Locate the cell with the specified text and output its [x, y] center coordinate. 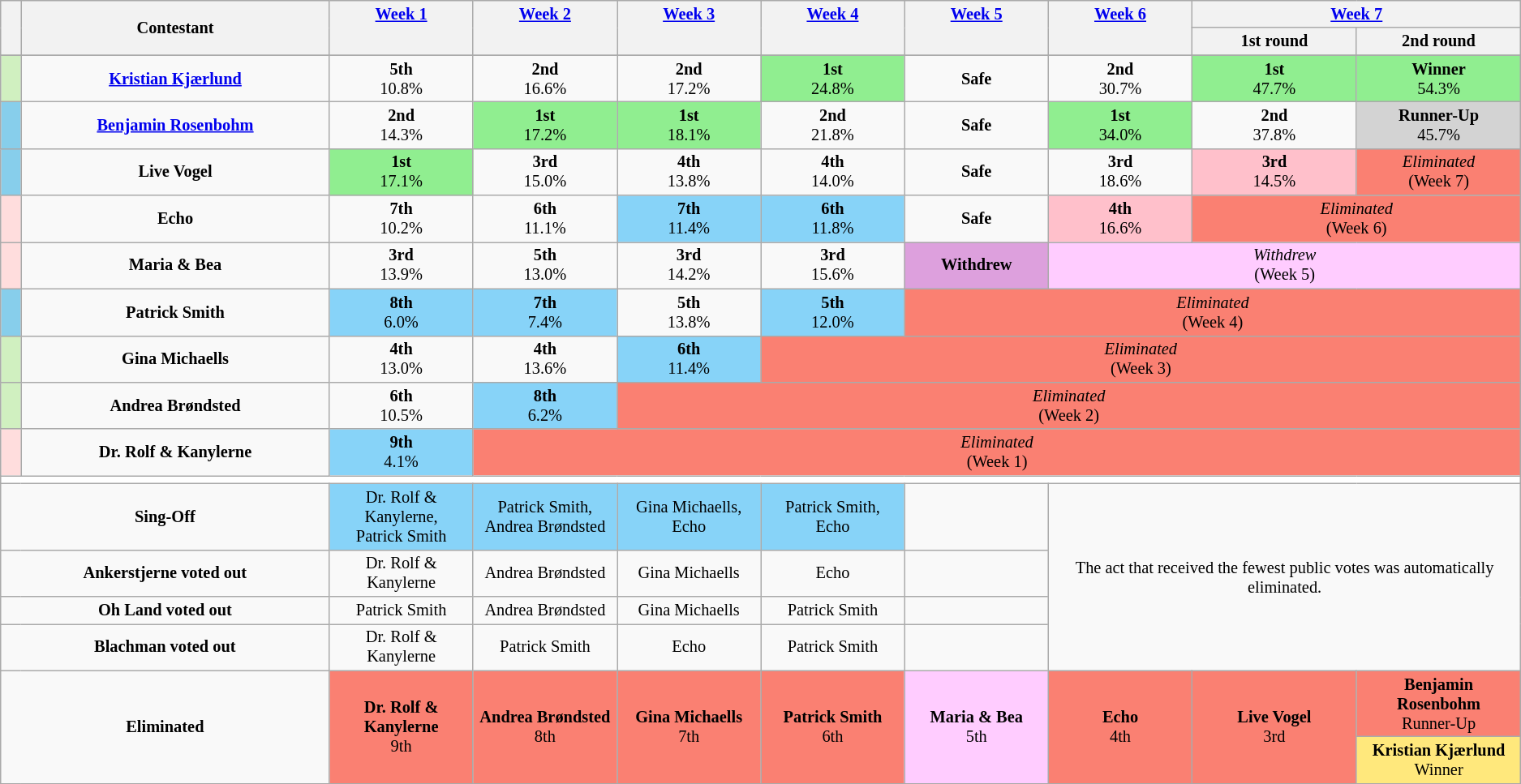
Echo4th [1119, 726]
Week 1 [401, 28]
Week 4 [832, 28]
Week 2 [545, 28]
2nd30.7% [1119, 79]
3rd14.2% [690, 265]
Gina Michaells,Echo [690, 516]
Week 3 [690, 28]
Patrick Smith,Echo [832, 516]
Contestant [175, 28]
4th13.8% [690, 172]
3rd14.5% [1275, 172]
Benjamin Rosenbohm [175, 125]
9th4.1% [401, 452]
2nd21.8% [832, 125]
2nd16.6% [545, 79]
1st17.1% [401, 172]
8th6.0% [401, 312]
8th6.2% [545, 405]
Kristian KjærlundWinner [1439, 760]
Kristian Kjærlund [175, 79]
The act that received the fewest public votes was automatically eliminated. [1284, 577]
Eliminated(Week 7) [1439, 172]
Live Vogel [175, 172]
6th11.8% [832, 219]
6th10.5% [401, 405]
Eliminated [165, 726]
5th13.0% [545, 265]
Live Vogel 3rd [1275, 726]
3rd15.0% [545, 172]
1st round [1275, 41]
5th13.8% [690, 312]
1st47.7% [1275, 79]
4th13.0% [401, 359]
Patrick Smith,Andrea Brøndsted [545, 516]
2nd round [1439, 41]
Eliminated(Week 6) [1356, 219]
4th13.6% [545, 359]
Runner-Up45.7% [1439, 125]
Eliminated(Week 3) [1141, 359]
Maria & Bea 5th [977, 726]
Week 6 [1119, 28]
6th11.1% [545, 219]
7th11.4% [690, 219]
1st18.1% [690, 125]
4th16.6% [1119, 219]
Withdrew(Week 5) [1284, 265]
3rd13.9% [401, 265]
Eliminated(Week 2) [1069, 405]
Withdrew [977, 265]
5th12.0% [832, 312]
7th7.4% [545, 312]
Ankerstjerne voted out [165, 573]
Sing-Off [165, 516]
Andrea Brøndsted8th [545, 726]
Eliminated(Week 4) [1213, 312]
Maria & Bea [175, 265]
Eliminated(Week 1) [997, 452]
2nd 37.8% [1275, 125]
Winner54.3% [1439, 79]
Patrick Smith6th [832, 726]
Gina Michaells7th [690, 726]
Oh Land voted out [165, 610]
Week 5 [977, 28]
4th14.0% [832, 172]
6th11.4% [690, 359]
Benjamin RosenbohmRunner-Up [1439, 704]
3rd15.6% [832, 265]
3rd18.6% [1119, 172]
Week 7 [1356, 14]
1st17.2% [545, 125]
Dr. Rolf & Kanylerne9th [401, 726]
Blachman voted out [165, 647]
5th10.8% [401, 79]
2nd17.2% [690, 79]
2nd14.3% [401, 125]
7th10.2% [401, 219]
Dr. Rolf & Kanylerne,Patrick Smith [401, 516]
1st24.8% [832, 79]
1st34.0% [1119, 125]
